Capture the cell that displays the provided text and extract its [x, y] central coordinate. 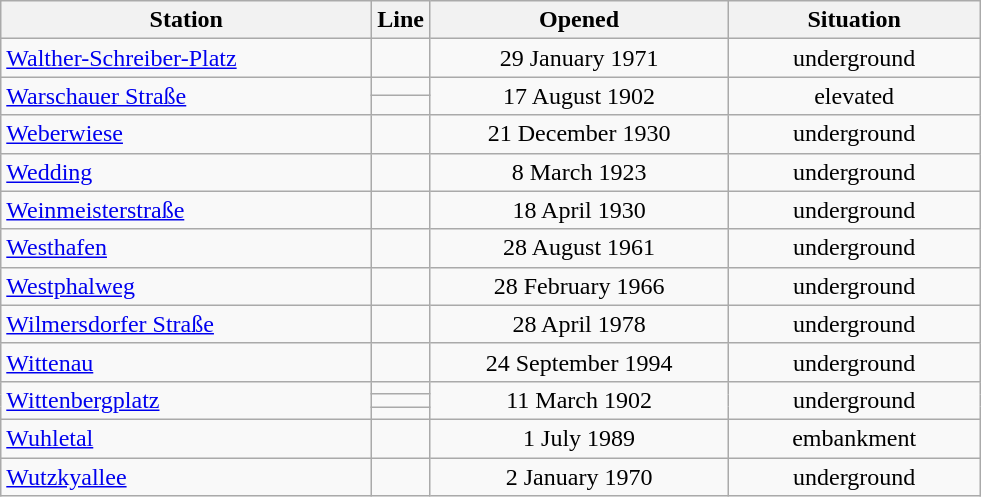
Westhafen [186, 248]
Wilmersdorfer Straße [186, 324]
Station [186, 20]
8 March 1923 [580, 172]
Line [401, 20]
17 August 1902 [580, 96]
28 August 1961 [580, 248]
Warschauer Straße [186, 96]
elevated [854, 96]
Situation [854, 20]
Opened [580, 20]
1 July 1989 [580, 438]
28 February 1966 [580, 286]
Weberwiese [186, 134]
29 January 1971 [580, 58]
2 January 1970 [580, 477]
Wittenbergplatz [186, 400]
Wittenau [186, 362]
28 April 1978 [580, 324]
Wutzkyallee [186, 477]
Walther-Schreiber-Platz [186, 58]
11 March 1902 [580, 400]
18 April 1930 [580, 210]
24 September 1994 [580, 362]
embankment [854, 438]
Weinmeisterstraße [186, 210]
Westphalweg [186, 286]
Wuhletal [186, 438]
21 December 1930 [580, 134]
Wedding [186, 172]
